Scan for the cell matching the given text and deliver its [X, Y] coordinate at center. 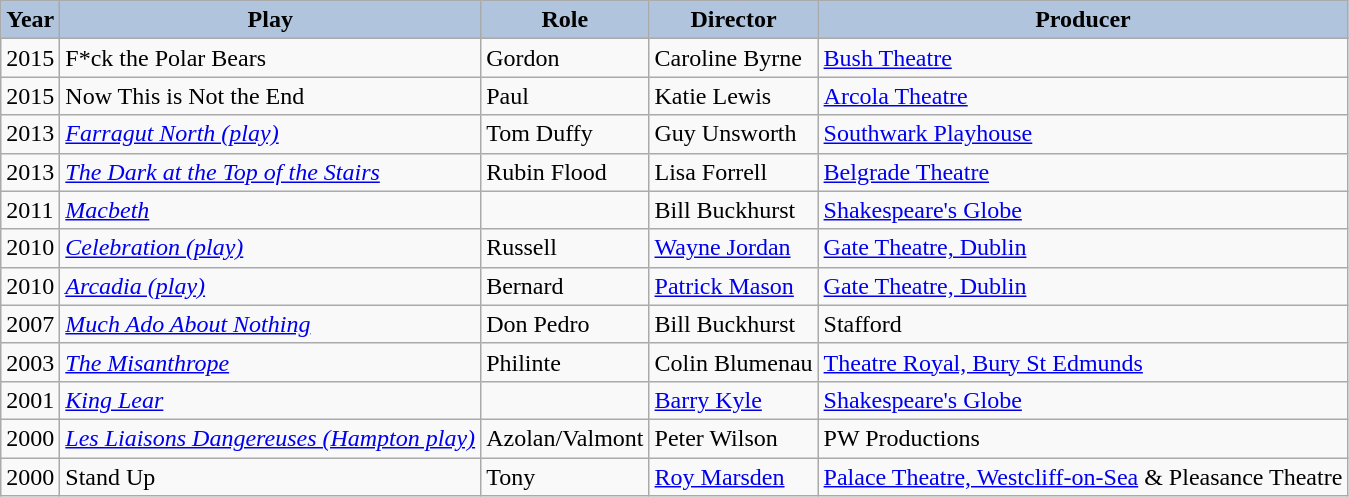
Peter Wilson [734, 438]
Macbeth [270, 210]
Gordon [565, 58]
2011 [30, 210]
Katie Lewis [734, 96]
Bernard [565, 286]
Palace Theatre, Westcliff-on-Sea & Pleasance Theatre [1083, 477]
Barry Kyle [734, 400]
2007 [30, 324]
Farragut North (play) [270, 134]
Tony [565, 477]
Much Ado About Nothing [270, 324]
Lisa Forrell [734, 172]
Colin Blumenau [734, 362]
Arcadia (play) [270, 286]
Play [270, 20]
Les Liaisons Dangereuses (Hampton play) [270, 438]
Wayne Jordan [734, 248]
Theatre Royal, Bury St Edmunds [1083, 362]
Russell [565, 248]
Arcola Theatre [1083, 96]
F*ck the Polar Bears [270, 58]
Belgrade Theatre [1083, 172]
Rubin Flood [565, 172]
Now This is Not the End [270, 96]
2003 [30, 362]
Role [565, 20]
The Misanthrope [270, 362]
Tom Duffy [565, 134]
Roy Marsden [734, 477]
Stand Up [270, 477]
2001 [30, 400]
Patrick Mason [734, 286]
King Lear [270, 400]
Producer [1083, 20]
Guy Unsworth [734, 134]
PW Productions [1083, 438]
Bush Theatre [1083, 58]
Don Pedro [565, 324]
Stafford [1083, 324]
Year [30, 20]
Azolan/Valmont [565, 438]
Southwark Playhouse [1083, 134]
Paul [565, 96]
Philinte [565, 362]
Celebration (play) [270, 248]
Director [734, 20]
The Dark at the Top of the Stairs [270, 172]
Caroline Byrne [734, 58]
